Scan for the cell matching the given text and deliver its [X, Y] coordinate at center. 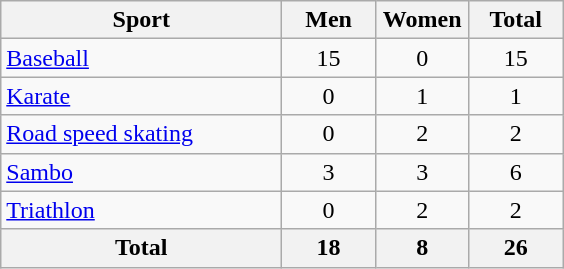
26 [516, 248]
Triathlon [142, 210]
Karate [142, 96]
6 [516, 172]
Sambo [142, 172]
Road speed skating [142, 134]
8 [422, 248]
Women [422, 20]
18 [329, 248]
Men [329, 20]
Sport [142, 20]
Baseball [142, 58]
